Detect which cell encompasses the target text, then output its [X, Y] center coordinate. 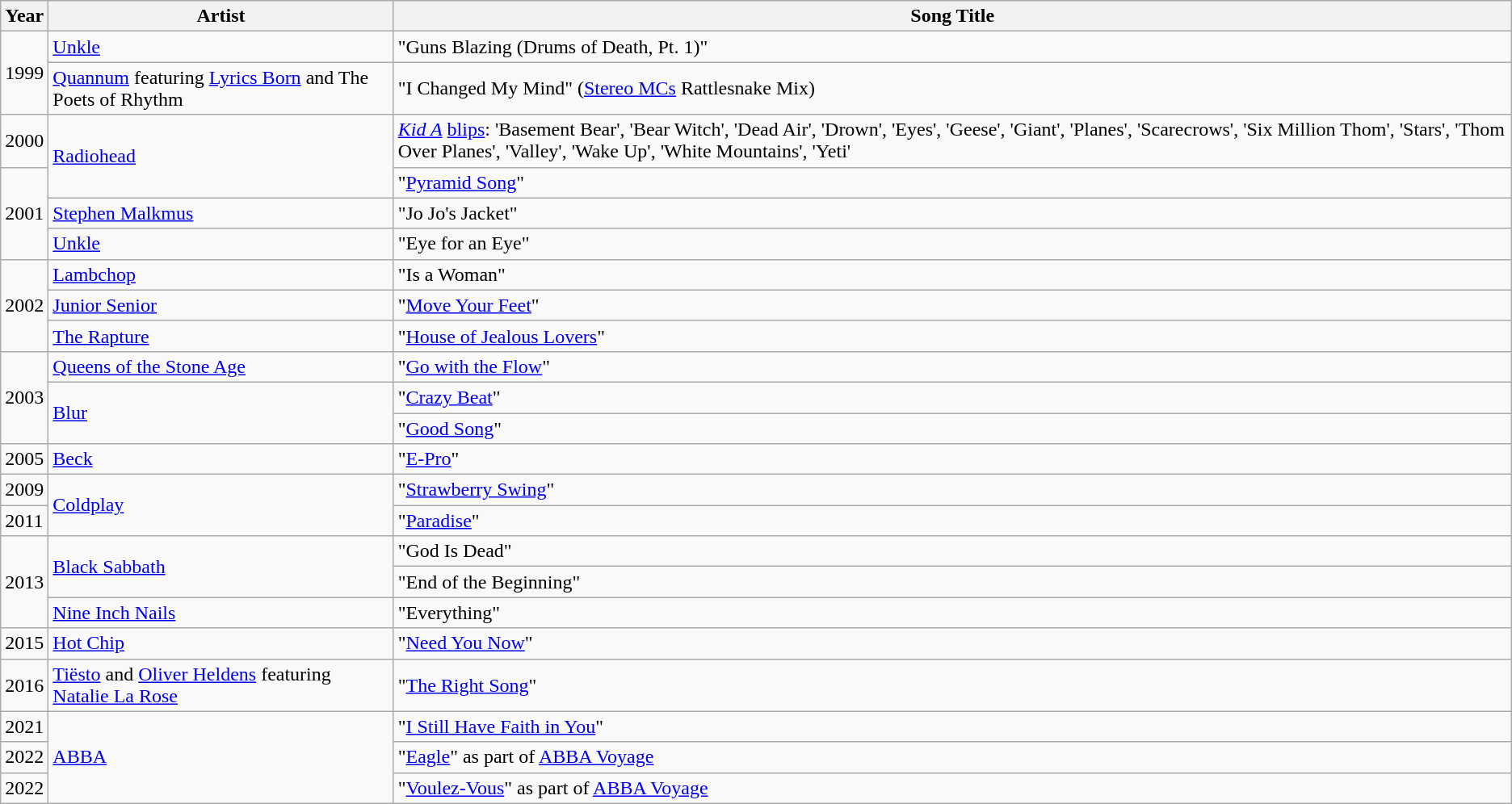
Quannum featuring Lyrics Born and The Poets of Rhythm [221, 89]
"Paradise" [952, 521]
2011 [24, 521]
"Crazy Beat" [952, 397]
The Rapture [221, 336]
2016 [24, 685]
"Everything" [952, 613]
"Need You Now" [952, 643]
Lambchop [221, 274]
Artist [221, 16]
ABBA [221, 757]
"Go with the Flow" [952, 366]
Hot Chip [221, 643]
"E-Pro" [952, 459]
Stephen Malkmus [221, 213]
Black Sabbath [221, 567]
Queens of the Stone Age [221, 366]
"I Changed My Mind" (Stereo MCs Rattlesnake Mix) [952, 89]
"Guns Blazing (Drums of Death, Pt. 1)" [952, 47]
1999 [24, 73]
2000 [24, 140]
"The Right Song" [952, 685]
2021 [24, 727]
"Strawberry Swing" [952, 490]
Nine Inch Nails [221, 613]
2003 [24, 397]
"Jo Jo's Jacket" [952, 213]
2013 [24, 582]
Junior Senior [221, 305]
"God Is Dead" [952, 551]
Tiësto and Oliver Heldens featuring Natalie La Rose [221, 685]
"End of the Beginning" [952, 582]
Year [24, 16]
2005 [24, 459]
2015 [24, 643]
"Pyramid Song" [952, 182]
Radiohead [221, 157]
"Eagle" as part of ABBA Voyage [952, 757]
2001 [24, 213]
"Is a Woman" [952, 274]
Blur [221, 412]
"Move Your Feet" [952, 305]
"Voulez-Vous" as part of ABBA Voyage [952, 788]
2009 [24, 490]
Beck [221, 459]
"Good Song" [952, 429]
"I Still Have Faith in You" [952, 727]
2002 [24, 305]
"Eye for an Eye" [952, 244]
"House of Jealous Lovers" [952, 336]
Song Title [952, 16]
Coldplay [221, 505]
